Pinpoint the cell where the given text exists, returning its [X, Y] midpoint coordinate. 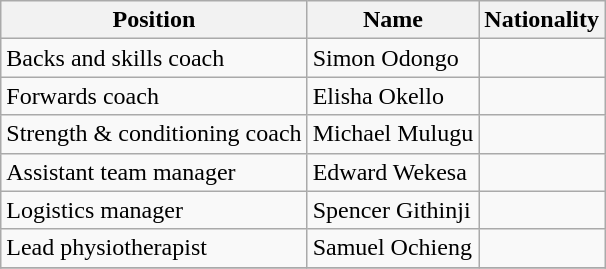
Lead physiotherapist [154, 248]
Strength & conditioning coach [154, 134]
Logistics manager [154, 210]
Assistant team manager [154, 172]
Michael Mulugu [393, 134]
Spencer Githinji [393, 210]
Edward Wekesa [393, 172]
Backs and skills coach [154, 58]
Position [154, 20]
Elisha Okello [393, 96]
Name [393, 20]
Forwards coach [154, 96]
Samuel Ochieng [393, 248]
Simon Odongo [393, 58]
Nationality [542, 20]
